Search for the cell housing the specified text and yield its (X, Y) center coordinate. 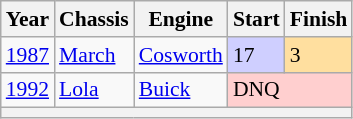
1987 (28, 55)
Chassis (94, 19)
Finish (319, 19)
DNQ (290, 90)
17 (256, 55)
March (94, 55)
Lola (94, 90)
Cosworth (181, 55)
Year (28, 19)
Buick (181, 90)
Engine (181, 19)
Start (256, 19)
3 (319, 55)
1992 (28, 90)
